For the text-containing cell, return its midpoint in (x, y) coordinate format. 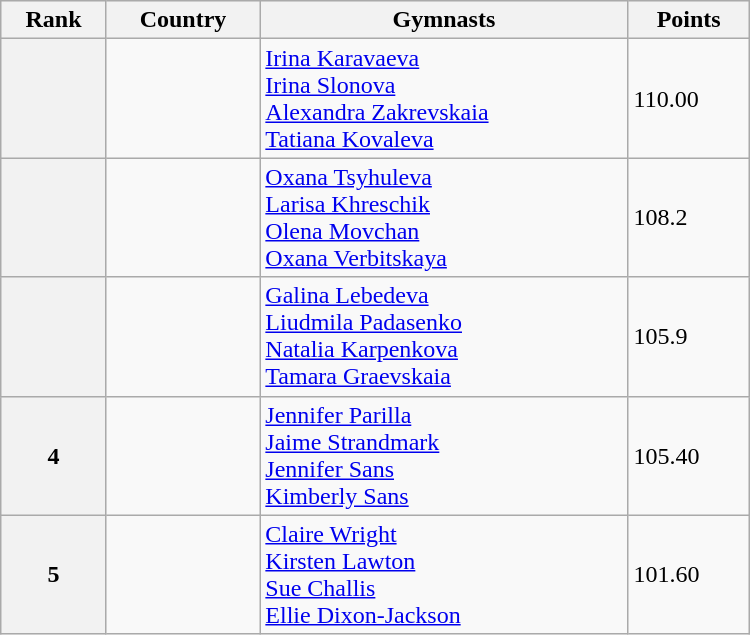
110.00 (688, 98)
Points (688, 20)
4 (54, 456)
Irina Karavaeva Irina Slonova Alexandra Zakrevskaia Tatiana Kovaleva (444, 98)
Jennifer Parilla Jaime Strandmark Jennifer Sans Kimberly Sans (444, 456)
Claire Wright Kirsten Lawton Sue Challis Ellie Dixon-Jackson (444, 574)
5 (54, 574)
105.9 (688, 336)
105.40 (688, 456)
Rank (54, 20)
Galina Lebedeva Liudmila Padasenko Natalia Karpenkova Tamara Graevskaia (444, 336)
108.2 (688, 218)
Country (183, 20)
Oxana Tsyhuleva Larisa Khreschik Olena Movchan Oxana Verbitskaya (444, 218)
Gymnasts (444, 20)
101.60 (688, 574)
